Capture the cell that displays the provided text and extract its [x, y] central coordinate. 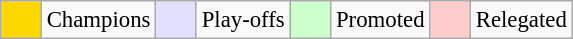
Relegated [521, 20]
Promoted [380, 20]
Champions [98, 20]
Play-offs [243, 20]
